Pinpoint the cell where the given text exists, returning its [X, Y] midpoint coordinate. 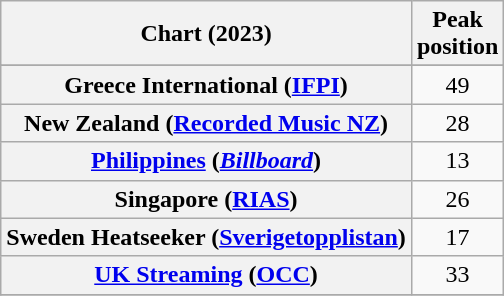
33 [457, 275]
Chart (2023) [206, 34]
UK Streaming (OCC) [206, 275]
Philippines (Billboard) [206, 161]
17 [457, 237]
Peakposition [457, 34]
Greece International (IFPI) [206, 85]
28 [457, 123]
49 [457, 85]
13 [457, 161]
Singapore (RIAS) [206, 199]
New Zealand (Recorded Music NZ) [206, 123]
26 [457, 199]
Sweden Heatseeker (Sverigetopplistan) [206, 237]
